Identify which cell holds the provided text, then report its (X, Y) central coordinate. 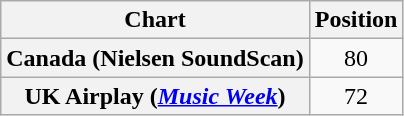
80 (356, 58)
Chart (155, 20)
UK Airplay (Music Week) (155, 96)
Position (356, 20)
72 (356, 96)
Canada (Nielsen SoundScan) (155, 58)
